For the text-containing cell, return its midpoint in (X, Y) coordinate format. 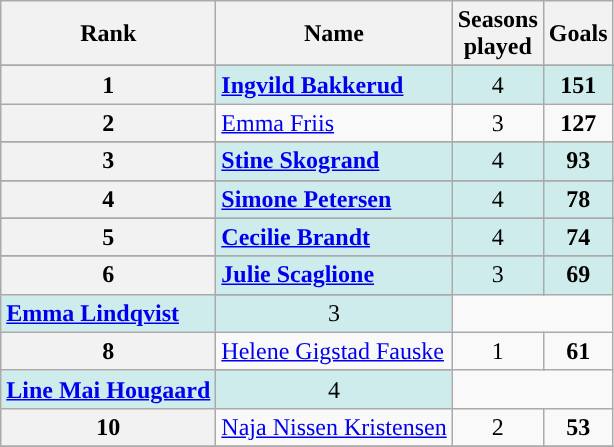
Rank (108, 34)
Emma Lindqvist (108, 313)
Line Mai Hougaard (108, 389)
Cecilie Brandt (334, 237)
Julie Scaglione (334, 275)
8 (108, 351)
Naja Nissen Kristensen (334, 427)
Simone Petersen (334, 199)
Name (334, 34)
Stine Skogrand (334, 161)
Goals (578, 34)
78 (578, 199)
151 (578, 85)
Seasonsplayed (498, 34)
93 (578, 161)
127 (578, 123)
Emma Friis (334, 123)
10 (108, 427)
5 (108, 237)
53 (578, 427)
61 (578, 351)
Helene Gigstad Fauske (334, 351)
Ingvild Bakkerud (334, 85)
74 (578, 237)
69 (578, 275)
6 (108, 275)
